For the text-containing cell, return its midpoint in [X, Y] coordinate format. 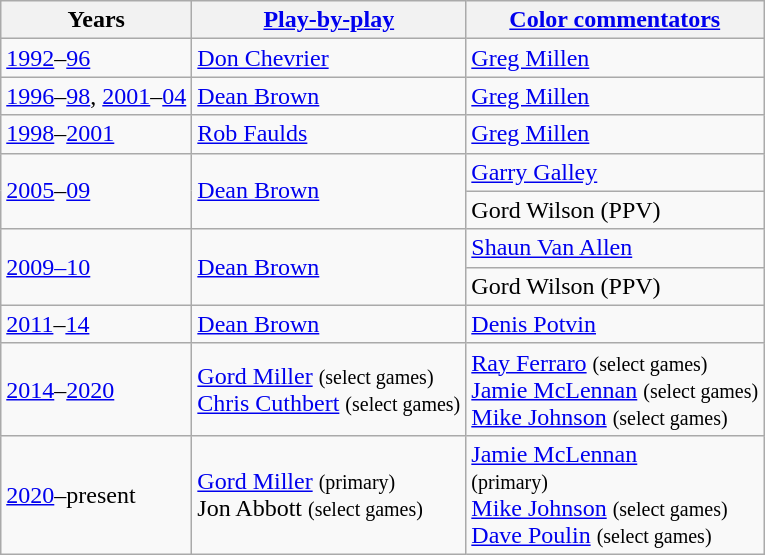
Rob Faulds [329, 134]
Ray Ferraro (select games)Jamie McLennan (select games)Mike Johnson (select games) [615, 389]
Gord Miller (primary)Jon Abbott (select games) [329, 494]
Color commentators [615, 20]
Shaun Van Allen [615, 248]
2005–09 [96, 191]
Don Chevrier [329, 58]
Play-by-play [329, 20]
Garry Galley [615, 172]
1998–2001 [96, 134]
2011–14 [96, 324]
2009–10 [96, 267]
Jamie McLennan(primary)Mike Johnson (select games)Dave Poulin (select games) [615, 494]
Gord Miller (select games)Chris Cuthbert (select games) [329, 389]
1996–98, 2001–04 [96, 96]
2014–2020 [96, 389]
1992–96 [96, 58]
2020–present [96, 494]
Denis Potvin [615, 324]
Years [96, 20]
